Determine the [X, Y] coordinate at the center of the cell enclosing the given text.  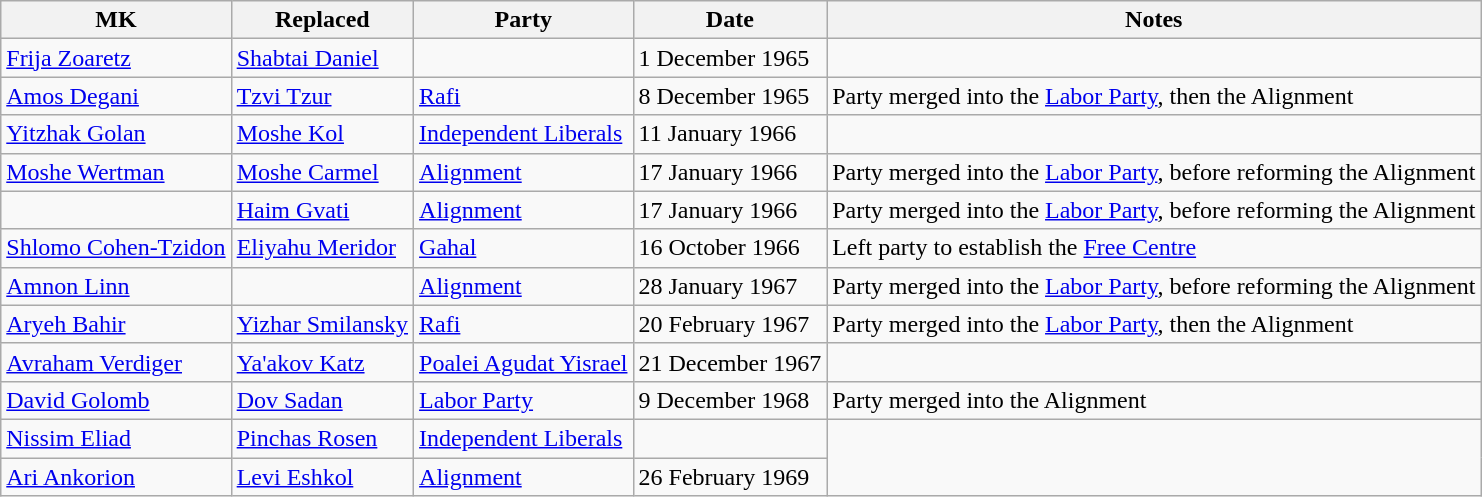
8 December 1965 [730, 96]
11 January 1966 [730, 134]
Avraham Verdiger [116, 362]
Gahal [524, 248]
21 December 1967 [730, 362]
MK [116, 20]
Levi Eshkol [322, 477]
26 February 1969 [730, 477]
9 December 1968 [730, 400]
Dov Sadan [322, 400]
Shabtai Daniel [322, 58]
Poalei Agudat Yisrael [524, 362]
16 October 1966 [730, 248]
Replaced [322, 20]
Amos Degani [116, 96]
Aryeh Bahir [116, 324]
Moshe Wertman [116, 172]
Haim Gvati [322, 210]
Eliyahu Meridor [322, 248]
Notes [1154, 20]
Party [524, 20]
Frija Zoaretz [116, 58]
Left party to establish the Free Centre [1154, 248]
Tzvi Tzur [322, 96]
Amnon Linn [116, 286]
20 February 1967 [730, 324]
Shlomo Cohen-Tzidon [116, 248]
Moshe Kol [322, 134]
Yizhar Smilansky [322, 324]
1 December 1965 [730, 58]
Ari Ankorion [116, 477]
David Golomb [116, 400]
Nissim Eliad [116, 438]
Yitzhak Golan [116, 134]
Labor Party [524, 400]
28 January 1967 [730, 286]
Ya'akov Katz [322, 362]
Pinchas Rosen [322, 438]
Moshe Carmel [322, 172]
Party merged into the Alignment [1154, 400]
Date [730, 20]
